Determine the [x, y] coordinate at the center of the cell enclosing the given text.  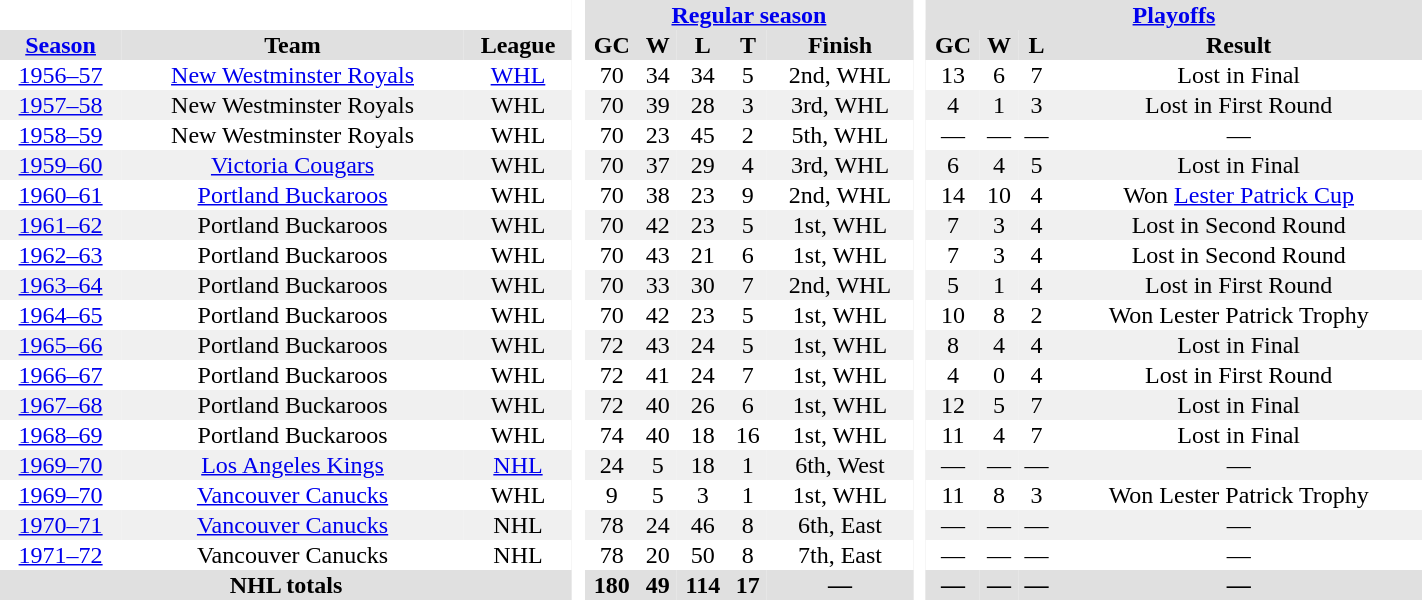
1956–57 [60, 75]
Los Angeles Kings [292, 465]
38 [658, 195]
NHL totals [286, 585]
Playoffs [1174, 15]
30 [703, 285]
6th, East [840, 525]
26 [703, 405]
Season [60, 45]
74 [612, 435]
50 [703, 555]
Won Lester Patrick Cup [1238, 195]
49 [658, 585]
16 [748, 435]
20 [658, 555]
21 [703, 255]
1960–61 [60, 195]
1965–66 [60, 345]
45 [703, 135]
1962–63 [60, 255]
41 [658, 375]
39 [658, 105]
T [748, 45]
1961–62 [60, 225]
7th, East [840, 555]
114 [703, 585]
Regular season [750, 15]
37 [658, 165]
12 [953, 405]
Finish [840, 45]
46 [703, 525]
180 [612, 585]
33 [658, 285]
0 [999, 375]
6th, West [840, 465]
1959–60 [60, 165]
14 [953, 195]
1964–65 [60, 315]
Victoria Cougars [292, 165]
League [518, 45]
1958–59 [60, 135]
1968–69 [60, 435]
Team [292, 45]
Result [1238, 45]
1963–64 [60, 285]
1957–58 [60, 105]
13 [953, 75]
5th, WHL [840, 135]
1967–68 [60, 405]
29 [703, 165]
28 [703, 105]
17 [748, 585]
1966–67 [60, 375]
1970–71 [60, 525]
1971–72 [60, 555]
